From the cell containing the given text, extract its center point as [x, y] coordinate. 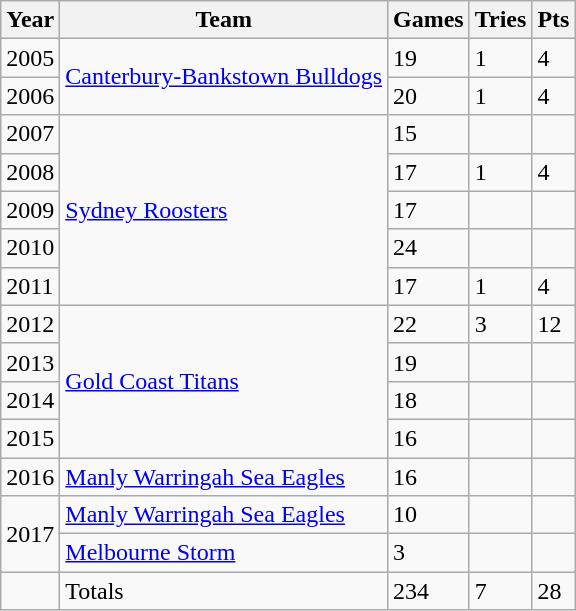
12 [554, 324]
Games [429, 20]
2011 [30, 286]
10 [429, 515]
20 [429, 96]
2017 [30, 534]
15 [429, 134]
Gold Coast Titans [224, 381]
Year [30, 20]
Tries [500, 20]
2013 [30, 362]
2008 [30, 172]
Canterbury-Bankstown Bulldogs [224, 77]
Totals [224, 591]
7 [500, 591]
Pts [554, 20]
2016 [30, 477]
22 [429, 324]
28 [554, 591]
18 [429, 400]
24 [429, 248]
2014 [30, 400]
2007 [30, 134]
2006 [30, 96]
Sydney Roosters [224, 210]
234 [429, 591]
2005 [30, 58]
Team [224, 20]
2012 [30, 324]
2015 [30, 438]
2009 [30, 210]
2010 [30, 248]
Melbourne Storm [224, 553]
